Determine the [x, y] coordinate at the center of the cell enclosing the given text.  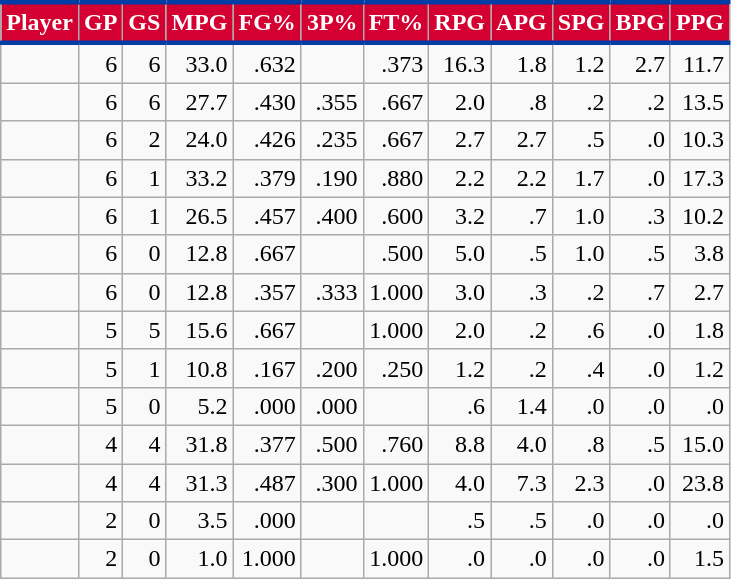
APG [522, 22]
.373 [396, 63]
1.7 [581, 178]
33.0 [200, 63]
3.8 [700, 254]
Player [40, 22]
.379 [267, 178]
3P% [332, 22]
10.2 [700, 216]
GP [100, 22]
.190 [332, 178]
7.3 [522, 483]
.487 [267, 483]
23.8 [700, 483]
15.6 [200, 330]
.430 [267, 102]
3.5 [200, 521]
GS [144, 22]
.377 [267, 444]
PPG [700, 22]
.333 [332, 292]
.457 [267, 216]
27.7 [200, 102]
26.5 [200, 216]
FG% [267, 22]
.355 [332, 102]
FT% [396, 22]
.357 [267, 292]
8.8 [460, 444]
BPG [640, 22]
.250 [396, 368]
.4 [581, 368]
1.5 [700, 559]
15.0 [700, 444]
.200 [332, 368]
.600 [396, 216]
.400 [332, 216]
31.8 [200, 444]
11.7 [700, 63]
10.8 [200, 368]
MPG [200, 22]
24.0 [200, 140]
1.4 [522, 406]
SPG [581, 22]
.167 [267, 368]
.235 [332, 140]
RPG [460, 22]
.880 [396, 178]
10.3 [700, 140]
.426 [267, 140]
3.2 [460, 216]
.632 [267, 63]
16.3 [460, 63]
.760 [396, 444]
5.0 [460, 254]
17.3 [700, 178]
13.5 [700, 102]
.300 [332, 483]
3.0 [460, 292]
5.2 [200, 406]
33.2 [200, 178]
2.3 [581, 483]
31.3 [200, 483]
